Search for the cell housing the specified text and yield its [X, Y] center coordinate. 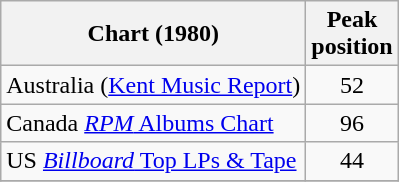
Australia (Kent Music Report) [154, 85]
Canada RPM Albums Chart [154, 123]
US Billboard Top LPs & Tape [154, 161]
96 [352, 123]
52 [352, 85]
Peakposition [352, 34]
Chart (1980) [154, 34]
44 [352, 161]
